Pinpoint the cell where the given text exists, returning its [X, Y] midpoint coordinate. 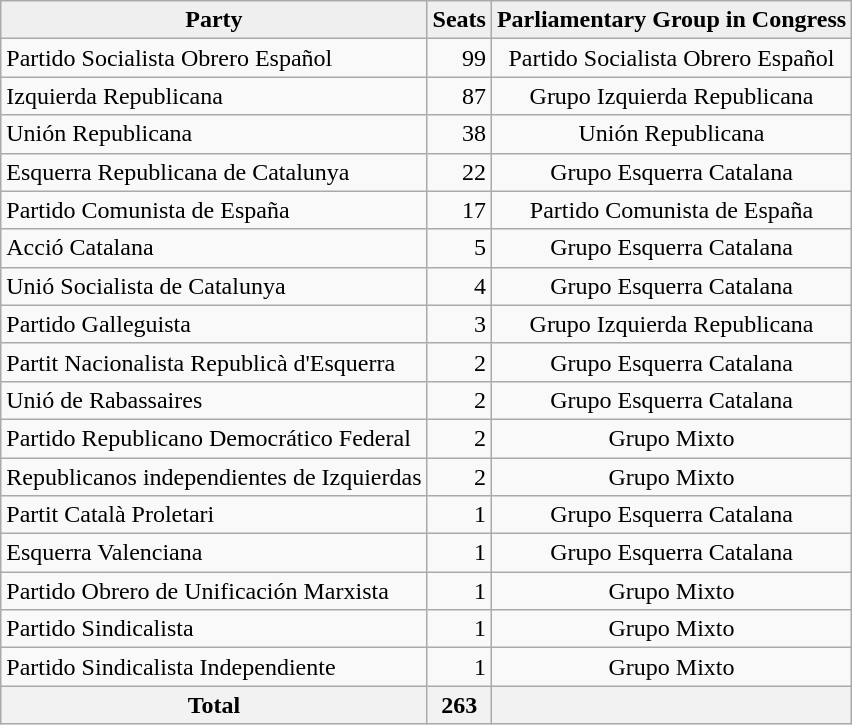
Total [214, 705]
Seats [459, 20]
87 [459, 96]
Republicanos independientes de Izquierdas [214, 477]
Partido Sindicalista [214, 629]
99 [459, 58]
Party [214, 20]
Unió Socialista de Catalunya [214, 286]
Partit Nacionalista Republicà d'Esquerra [214, 362]
5 [459, 248]
263 [459, 705]
Partido Sindicalista Independiente [214, 667]
Partido Republicano Democrático Federal [214, 438]
Partido Obrero de Unificación Marxista [214, 591]
4 [459, 286]
Esquerra Valenciana [214, 553]
22 [459, 172]
Parliamentary Group in Congress [671, 20]
Esquerra Republicana de Catalunya [214, 172]
3 [459, 324]
Partido Galleguista [214, 324]
Partit Català Proletari [214, 515]
Unió de Rabassaires [214, 400]
17 [459, 210]
38 [459, 134]
Izquierda Republicana [214, 96]
Acció Catalana [214, 248]
